Determine the (x, y) coordinate at the center of the cell enclosing the given text.  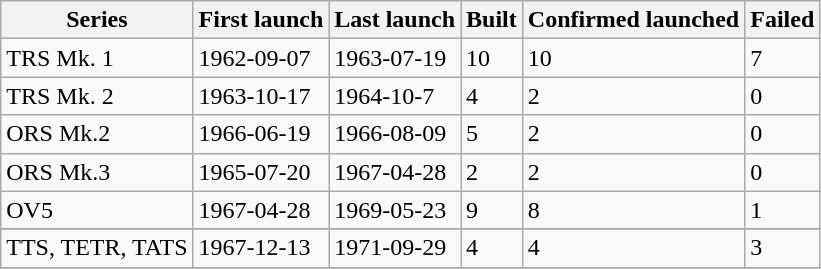
1964-10-7 (395, 96)
ORS Mk.3 (97, 172)
Confirmed launched (633, 20)
1967-12-13 (261, 248)
1969-05-23 (395, 210)
TTS, TETR, TATS (97, 248)
1965-07-20 (261, 172)
7 (782, 58)
First launch (261, 20)
9 (492, 210)
1963-10-17 (261, 96)
TRS Mk. 1 (97, 58)
1971-09-29 (395, 248)
1 (782, 210)
TRS Mk. 2 (97, 96)
8 (633, 210)
Series (97, 20)
1963-07-19 (395, 58)
5 (492, 134)
1966-06-19 (261, 134)
ORS Mk.2 (97, 134)
1962-09-07 (261, 58)
Failed (782, 20)
Built (492, 20)
OV5 (97, 210)
3 (782, 248)
1966-08-09 (395, 134)
Last launch (395, 20)
